Extract the [x, y] coordinate from the center of the cell holding the provided text.  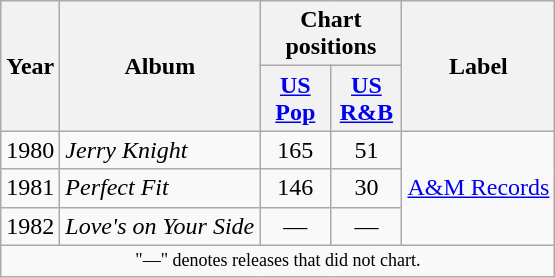
Perfect Fit [160, 188]
30 [366, 188]
146 [296, 188]
Love's on Your Side [160, 226]
Jerry Knight [160, 150]
1981 [30, 188]
Album [160, 66]
Label [478, 66]
165 [296, 150]
1980 [30, 150]
51 [366, 150]
A&M Records [478, 188]
1982 [30, 226]
"—" denotes releases that did not chart. [278, 260]
Year [30, 66]
US Pop [296, 98]
US R&B [366, 98]
Chart positions [331, 34]
